Capture the cell that displays the provided text and extract its (x, y) central coordinate. 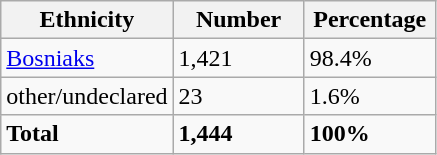
Ethnicity (87, 20)
Bosniaks (87, 58)
100% (370, 134)
other/undeclared (87, 96)
Percentage (370, 20)
23 (238, 96)
1,421 (238, 58)
Number (238, 20)
98.4% (370, 58)
Total (87, 134)
1.6% (370, 96)
1,444 (238, 134)
